Locate the cell with the specified text and output its (x, y) center coordinate. 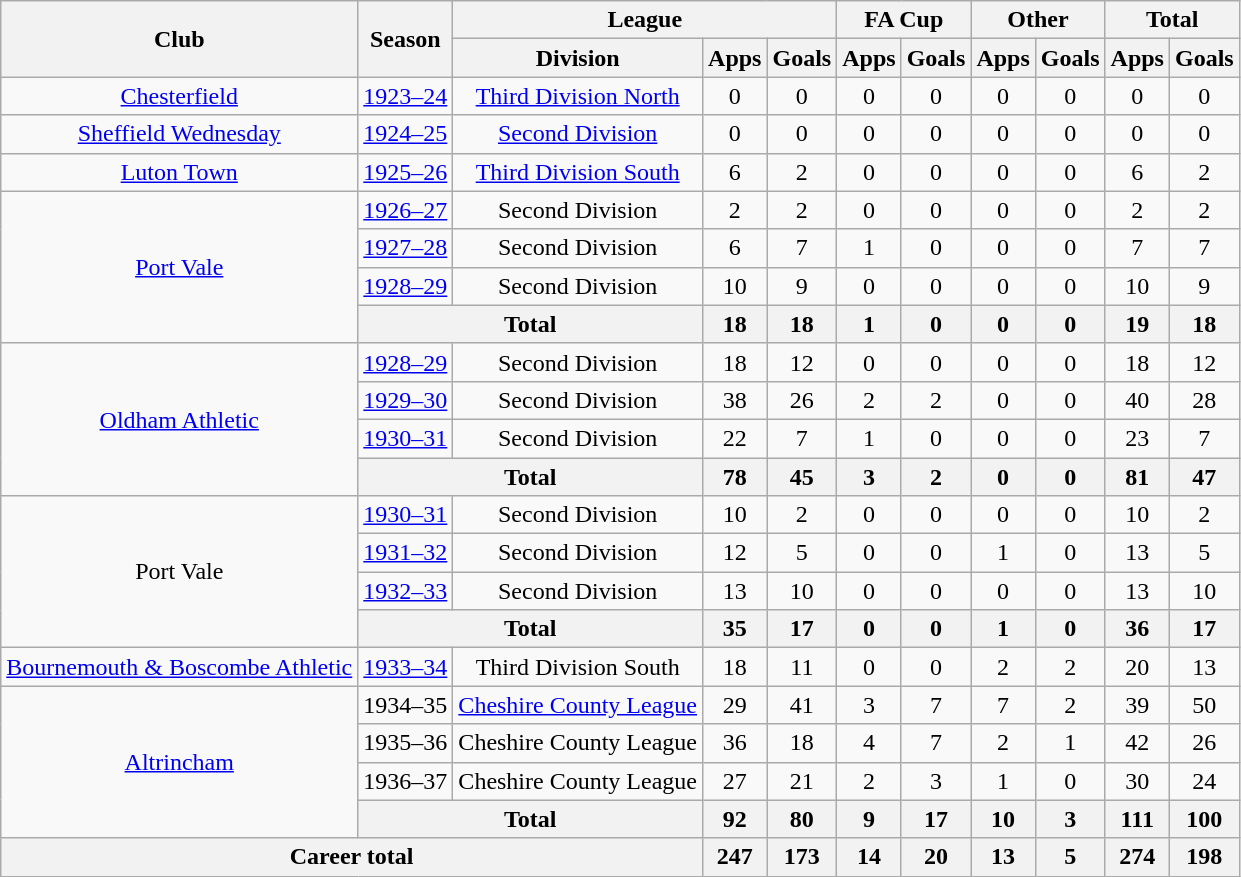
Division (578, 58)
42 (1137, 743)
173 (802, 857)
23 (1137, 438)
1936–37 (406, 781)
28 (1204, 400)
Club (180, 39)
39 (1137, 705)
50 (1204, 705)
40 (1137, 400)
274 (1137, 857)
Third Division North (578, 96)
92 (735, 819)
Career total (352, 857)
24 (1204, 781)
21 (802, 781)
FA Cup (904, 20)
Luton Town (180, 172)
30 (1137, 781)
1934–35 (406, 705)
80 (802, 819)
1933–34 (406, 667)
1924–25 (406, 134)
1935–36 (406, 743)
Sheffield Wednesday (180, 134)
81 (1137, 477)
Season (406, 39)
78 (735, 477)
1925–26 (406, 172)
Altrincham (180, 762)
22 (735, 438)
100 (1204, 819)
35 (735, 629)
1927–28 (406, 248)
1931–32 (406, 553)
League (645, 20)
4 (869, 743)
19 (1137, 324)
247 (735, 857)
38 (735, 400)
198 (1204, 857)
14 (869, 857)
1923–24 (406, 96)
Other (1038, 20)
29 (735, 705)
Bournemouth & Boscombe Athletic (180, 667)
45 (802, 477)
27 (735, 781)
Oldham Athletic (180, 419)
Chesterfield (180, 96)
47 (1204, 477)
41 (802, 705)
11 (802, 667)
1926–27 (406, 210)
111 (1137, 819)
1932–33 (406, 591)
1929–30 (406, 400)
